Provide the (x, y) coordinate of the cell's center where the given text is located.  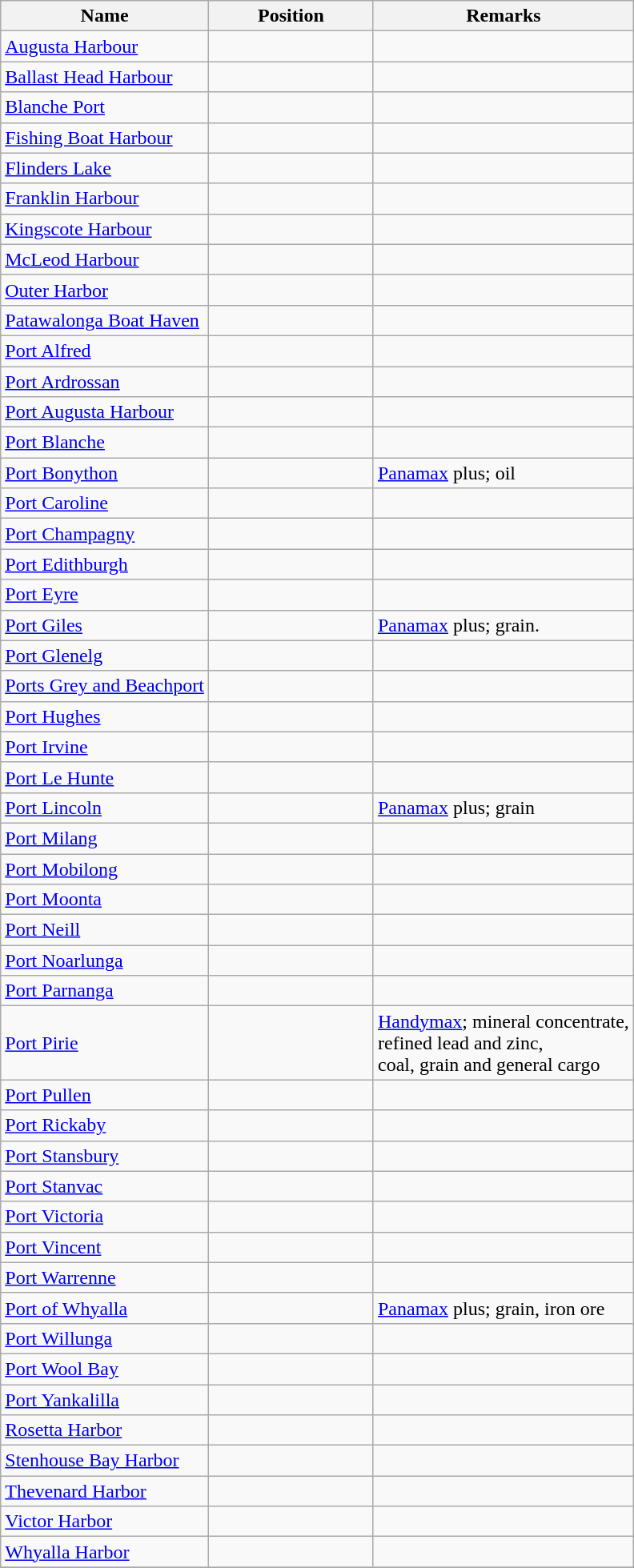
Port Irvine (105, 747)
Thevenard Harbor (105, 1491)
Fishing Boat Harbour (105, 138)
McLeod Harbour (105, 259)
Flinders Lake (105, 168)
Ports Grey and Beachport (105, 686)
Port Giles (105, 625)
Blanche Port (105, 107)
Port Stanvac (105, 1186)
Port Le Hunte (105, 777)
Kingscote Harbour (105, 229)
Port Stansbury (105, 1156)
Port Ardrossan (105, 382)
Name (105, 16)
Port Victoria (105, 1217)
Panamax plus; grain. (503, 625)
Port Champagny (105, 534)
Port Hughes (105, 716)
Port Alfred (105, 351)
Port Parnanga (105, 991)
Augusta Harbour (105, 46)
Panamax plus; oil (503, 473)
Port Willunga (105, 1338)
Patawalonga Boat Haven (105, 320)
Port Noarlunga (105, 960)
Stenhouse Bay Harbor (105, 1461)
Outer Harbor (105, 290)
Port Neill (105, 930)
Victor Harbor (105, 1522)
Port Augusta Harbour (105, 412)
Panamax plus; grain, iron ore (503, 1308)
Port Pullen (105, 1095)
Port Wool Bay (105, 1369)
Panamax plus; grain (503, 808)
Ballast Head Harbour (105, 77)
Port Eyre (105, 595)
Whyalla Harbor (105, 1552)
Port Edithburgh (105, 564)
Remarks (503, 16)
Port Glenelg (105, 656)
Port Blanche (105, 443)
Handymax; mineral concentrate,refined lead and zinc,coal, grain and general cargo (503, 1043)
Port Caroline (105, 503)
Port Pirie (105, 1043)
Franklin Harbour (105, 199)
Port Mobilong (105, 868)
Port Lincoln (105, 808)
Port of Whyalla (105, 1308)
Port Vincent (105, 1247)
Port Bonython (105, 473)
Position (291, 16)
Port Moonta (105, 900)
Port Yankalilla (105, 1400)
Port Rickaby (105, 1125)
Port Warrenne (105, 1277)
Rosetta Harbor (105, 1430)
Port Milang (105, 838)
